Extract the (x, y) coordinate from the center of the cell holding the provided text.  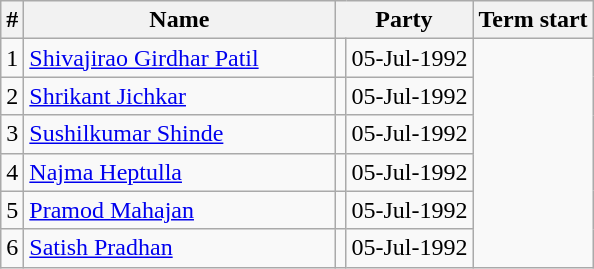
6 (12, 248)
Shivajirao Girdhar Patil (180, 58)
Pramod Mahajan (180, 210)
Party (404, 20)
4 (12, 172)
Name (180, 20)
5 (12, 210)
3 (12, 134)
Sushilkumar Shinde (180, 134)
Najma Heptulla (180, 172)
1 (12, 58)
Term start (533, 20)
Satish Pradhan (180, 248)
# (12, 20)
Shrikant Jichkar (180, 96)
2 (12, 96)
